Return (X, Y) of the center of cell containing provided text 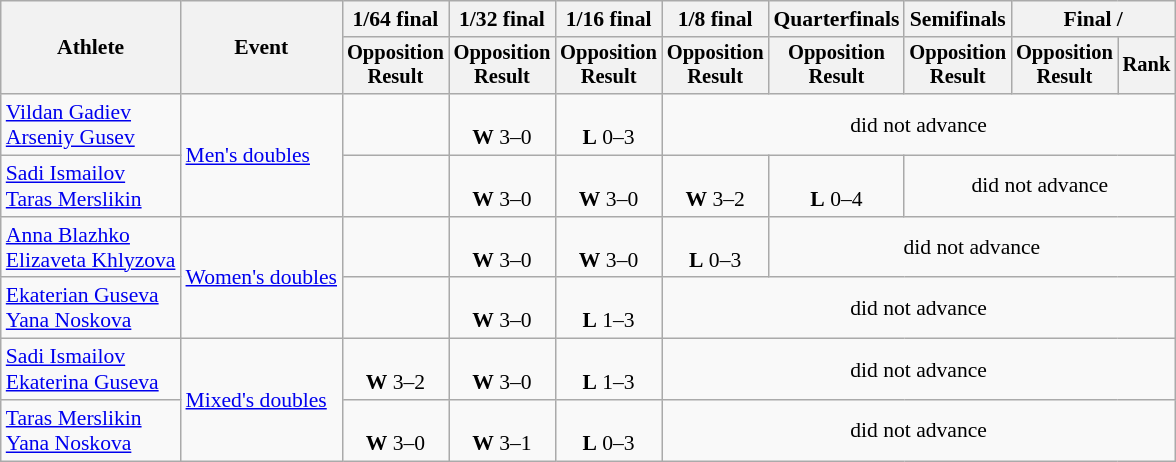
Rank (1147, 66)
Women's doubles (261, 278)
Vildan GadievArseniy Gusev (91, 124)
Quarterfinals (836, 19)
1/32 final (502, 19)
Athlete (91, 48)
1/16 final (608, 19)
Anna BlazhkoElizaveta Khlyzova (91, 248)
1/64 final (396, 19)
1/8 final (716, 19)
W 3–1 (502, 430)
Taras MerslikinYana Noskova (91, 430)
Final / (1093, 19)
Men's doubles (261, 155)
Semifinals (958, 19)
Event (261, 48)
Sadi IsmailovEkaterina Guseva (91, 370)
Ekaterian GusevaYana Noskova (91, 308)
Mixed's doubles (261, 400)
L 0–4 (836, 186)
Sadi IsmailovTaras Merslikin (91, 186)
